Scan for the cell matching the given text and deliver its (x, y) coordinate at center. 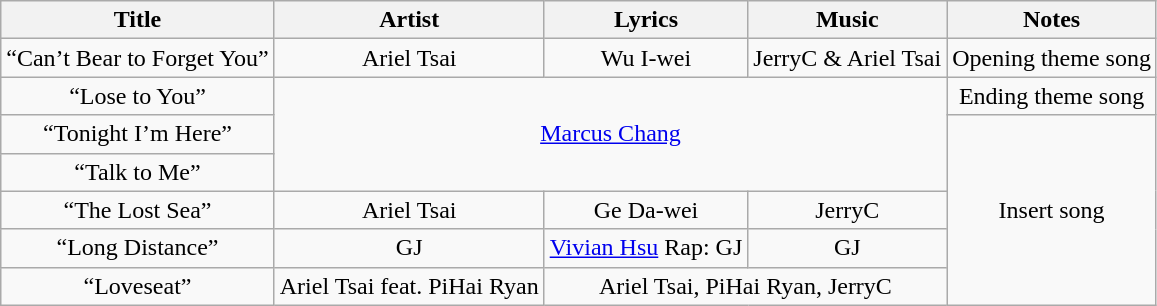
“Can’t Bear to Forget You” (138, 58)
Insert song (1052, 210)
Artist (409, 20)
“Talk to Me” (138, 172)
Music (848, 20)
“Lose to You” (138, 96)
“Loveseat” (138, 286)
“Long Distance” (138, 248)
Title (138, 20)
Marcus Chang (610, 134)
Notes (1052, 20)
Ariel Tsai, PiHai Ryan, JerryC (746, 286)
Ariel Tsai feat. PiHai Ryan (409, 286)
Wu I-wei (646, 58)
Vivian Hsu Rap: GJ (646, 248)
Opening theme song (1052, 58)
Lyrics (646, 20)
JerryC & Ariel Tsai (848, 58)
JerryC (848, 210)
“Tonight I’m Here” (138, 134)
Ge Da-wei (646, 210)
“The Lost Sea” (138, 210)
Ending theme song (1052, 96)
